Return the [X, Y] coordinate for the center point of the cell that contains the specified text.  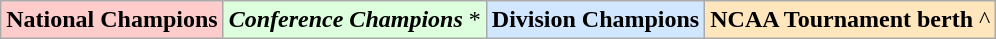
National Champions [112, 20]
Conference Champions * [354, 20]
Division Champions [595, 20]
NCAA Tournament berth ^ [850, 20]
